Return the [X, Y] coordinate for the center point of the cell that contains the specified text.  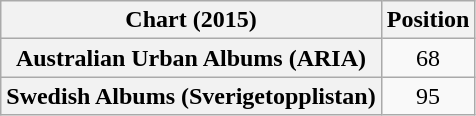
Position [428, 20]
Chart (2015) [191, 20]
Swedish Albums (Sverigetopplistan) [191, 96]
Australian Urban Albums (ARIA) [191, 58]
68 [428, 58]
95 [428, 96]
